Pinpoint the cell where the given text exists, returning its (X, Y) midpoint coordinate. 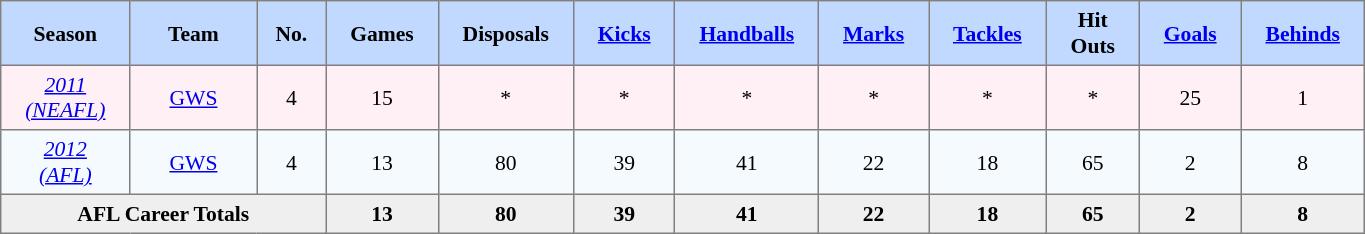
15 (382, 97)
Behinds (1302, 33)
Tackles (988, 33)
Handballs (747, 33)
2012(AFL) (66, 162)
Kicks (624, 33)
Disposals (506, 33)
No. (292, 33)
Goals (1190, 33)
Games (382, 33)
Hit Outs (1092, 33)
2011(NEAFL) (66, 97)
25 (1190, 97)
Season (66, 33)
Team (194, 33)
1 (1302, 97)
Marks (874, 33)
AFL Career Totals (164, 214)
